Search for the cell housing the specified text and yield its [X, Y] center coordinate. 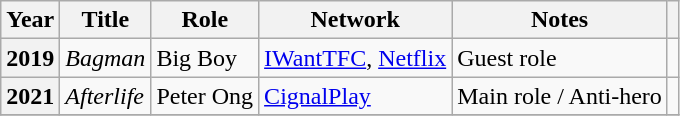
Role [205, 20]
Bagman [106, 58]
Guest role [560, 58]
2019 [30, 58]
Big Boy [205, 58]
IWantTFC, Netflix [356, 58]
CignalPlay [356, 96]
Network [356, 20]
Afterlife [106, 96]
Peter Ong [205, 96]
2021 [30, 96]
Year [30, 20]
Title [106, 20]
Main role / Anti-hero [560, 96]
Notes [560, 20]
